Search for the cell housing the specified text and yield its (x, y) center coordinate. 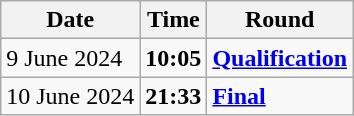
21:33 (174, 96)
Qualification (280, 58)
10 June 2024 (70, 96)
Date (70, 20)
Time (174, 20)
10:05 (174, 58)
Final (280, 96)
9 June 2024 (70, 58)
Round (280, 20)
